Detect which cell encompasses the target text, then output its [x, y] center coordinate. 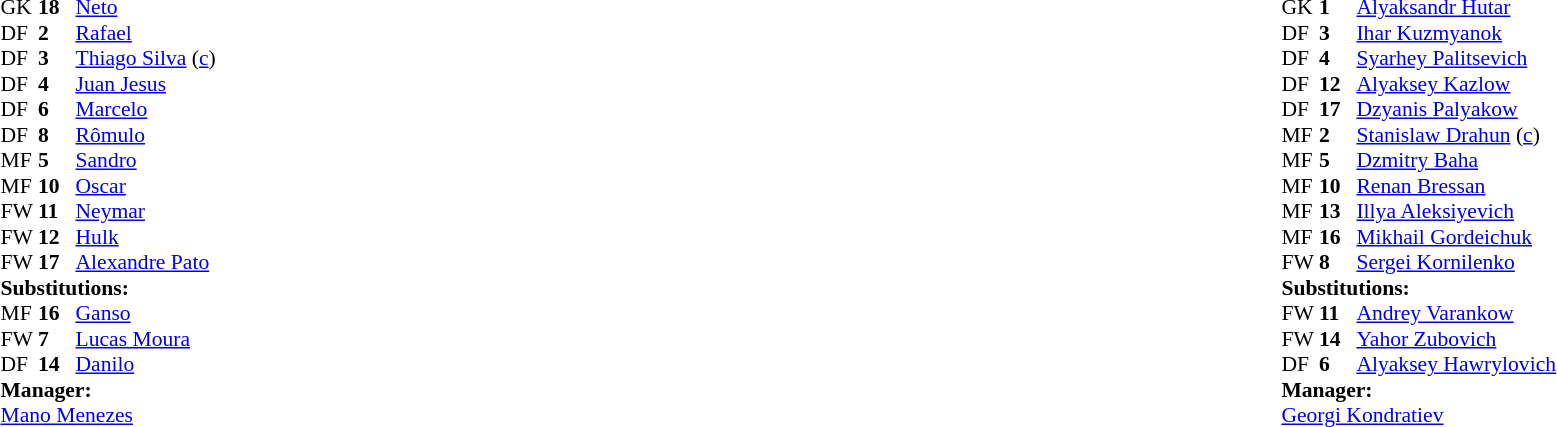
Rômulo [146, 135]
Sergei Kornilenko [1456, 263]
Sandro [146, 161]
Oscar [146, 186]
Alexandre Pato [146, 263]
Alyaksey Hawrylovich [1456, 365]
Danilo [146, 365]
Juan Jesus [146, 84]
Andrey Varankow [1456, 313]
Marcelo [146, 109]
13 [1338, 211]
Renan Bressan [1456, 186]
Alyaksey Kazlow [1456, 84]
Yahor Zubovich [1456, 339]
Thiago Silva (c) [146, 59]
Mikhail Gordeichuk [1456, 237]
Ihar Kuzmyanok [1456, 33]
Hulk [146, 237]
Ganso [146, 313]
Stanislaw Drahun (c) [1456, 135]
Neymar [146, 211]
Dzmitry Baha [1456, 161]
7 [57, 339]
Illya Aleksiyevich [1456, 211]
Rafael [146, 33]
Dzyanis Palyakow [1456, 109]
Syarhey Palitsevich [1456, 59]
Lucas Moura [146, 339]
